Capture the cell that displays the provided text and extract its [X, Y] central coordinate. 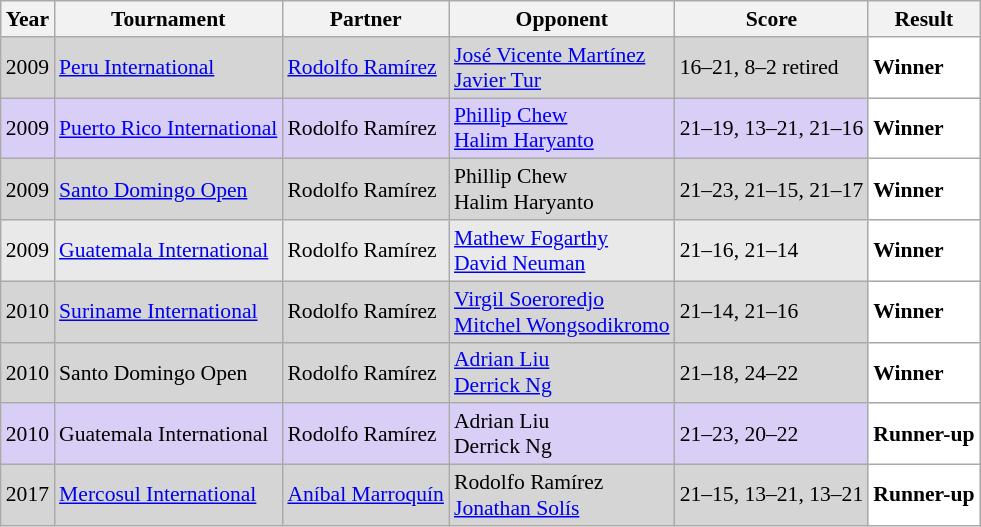
Virgil Soeroredjo Mitchel Wongsodikromo [562, 312]
2017 [28, 496]
21–16, 21–14 [772, 250]
Suriname International [168, 312]
Mathew Fogarthy David Neuman [562, 250]
Score [772, 19]
Rodolfo Ramírez Jonathan Solís [562, 496]
José Vicente Martínez Javier Tur [562, 68]
Opponent [562, 19]
Peru International [168, 68]
16–21, 8–2 retired [772, 68]
Puerto Rico International [168, 128]
Tournament [168, 19]
21–14, 21–16 [772, 312]
Partner [366, 19]
Result [924, 19]
21–23, 20–22 [772, 434]
21–15, 13–21, 13–21 [772, 496]
Aníbal Marroquín [366, 496]
Mercosul International [168, 496]
21–18, 24–22 [772, 372]
Year [28, 19]
21–19, 13–21, 21–16 [772, 128]
21–23, 21–15, 21–17 [772, 190]
